From the cell containing the given text, extract its center point as [x, y] coordinate. 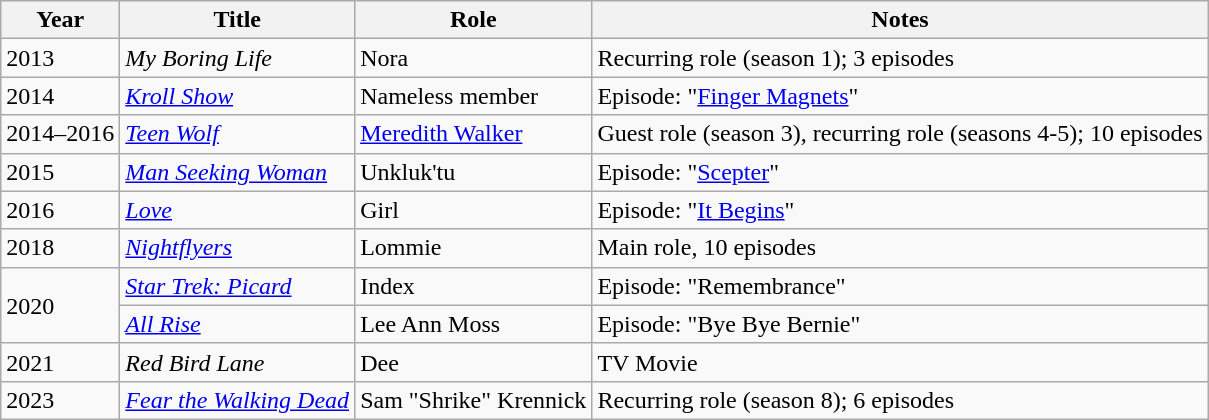
Title [238, 20]
Index [474, 286]
2021 [60, 362]
Sam "Shrike" Krennick [474, 400]
2020 [60, 305]
Episode: "Bye Bye Bernie" [900, 324]
TV Movie [900, 362]
2016 [60, 210]
2015 [60, 172]
Year [60, 20]
Teen Wolf [238, 134]
2014–2016 [60, 134]
Red Bird Lane [238, 362]
Kroll Show [238, 96]
Role [474, 20]
Episode: "It Begins" [900, 210]
Episode: "Scepter" [900, 172]
2013 [60, 58]
Episode: "Remembrance" [900, 286]
Man Seeking Woman [238, 172]
Lommie [474, 248]
Love [238, 210]
2023 [60, 400]
Nameless member [474, 96]
All Rise [238, 324]
Star Trek: Picard [238, 286]
2018 [60, 248]
Lee Ann Moss [474, 324]
2014 [60, 96]
Recurring role (season 1); 3 episodes [900, 58]
Recurring role (season 8); 6 episodes [900, 400]
Fear the Walking Dead [238, 400]
Girl [474, 210]
Dee [474, 362]
Meredith Walker [474, 134]
Episode: "Finger Magnets" [900, 96]
Nora [474, 58]
My Boring Life [238, 58]
Unkluk'tu [474, 172]
Main role, 10 episodes [900, 248]
Nightflyers [238, 248]
Notes [900, 20]
Guest role (season 3), recurring role (seasons 4-5); 10 episodes [900, 134]
